Provide the (X, Y) coordinate of the cell's center where the given text is located.  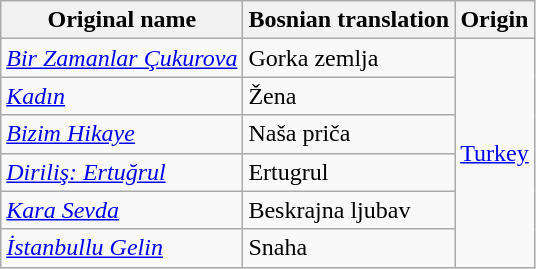
Original name (122, 20)
Beskrajna ljubav (349, 210)
Snaha (349, 248)
Kadın (122, 96)
Bir Zamanlar Çukurova (122, 58)
Bizim Hikaye (122, 134)
Gorka zemlja (349, 58)
İstanbullu Gelin (122, 248)
Origin (495, 20)
Turkey (495, 153)
Diriliş: Ertuğrul (122, 172)
Naša priča (349, 134)
Ertugrul (349, 172)
Žena (349, 96)
Kara Sevda (122, 210)
Bosnian translation (349, 20)
